Pinpoint the cell where the given text exists, returning its [x, y] midpoint coordinate. 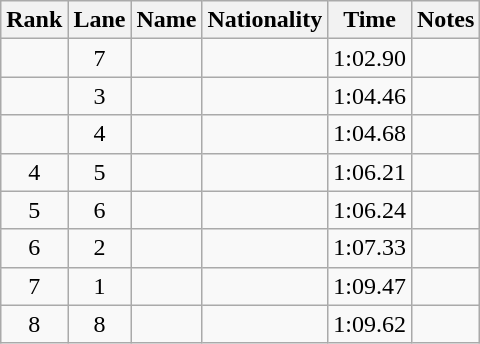
Notes [445, 20]
Nationality [265, 20]
1:09.47 [370, 286]
Name [166, 20]
Lane [100, 20]
1 [100, 286]
1:02.90 [370, 58]
1:09.62 [370, 324]
3 [100, 96]
1:07.33 [370, 248]
1:06.24 [370, 210]
1:04.68 [370, 134]
Rank [34, 20]
1:04.46 [370, 96]
2 [100, 248]
1:06.21 [370, 172]
Time [370, 20]
